Pinpoint the cell where the given text exists, returning its (x, y) midpoint coordinate. 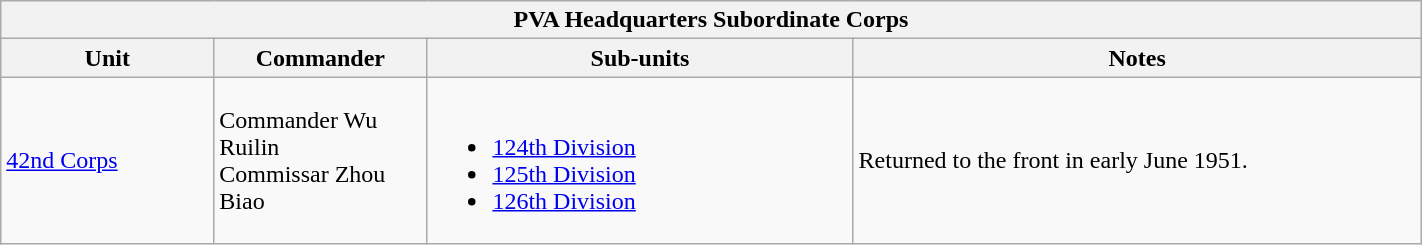
Returned to the front in early June 1951. (1137, 160)
Sub-units (640, 58)
124th Division125th Division126th Division (640, 160)
Notes (1137, 58)
Commander (320, 58)
Unit (108, 58)
Commander Wu RuilinCommissar Zhou Biao (320, 160)
PVA Headquarters Subordinate Corps (711, 20)
42nd Corps (108, 160)
